Scan for the cell matching the given text and deliver its (X, Y) coordinate at center. 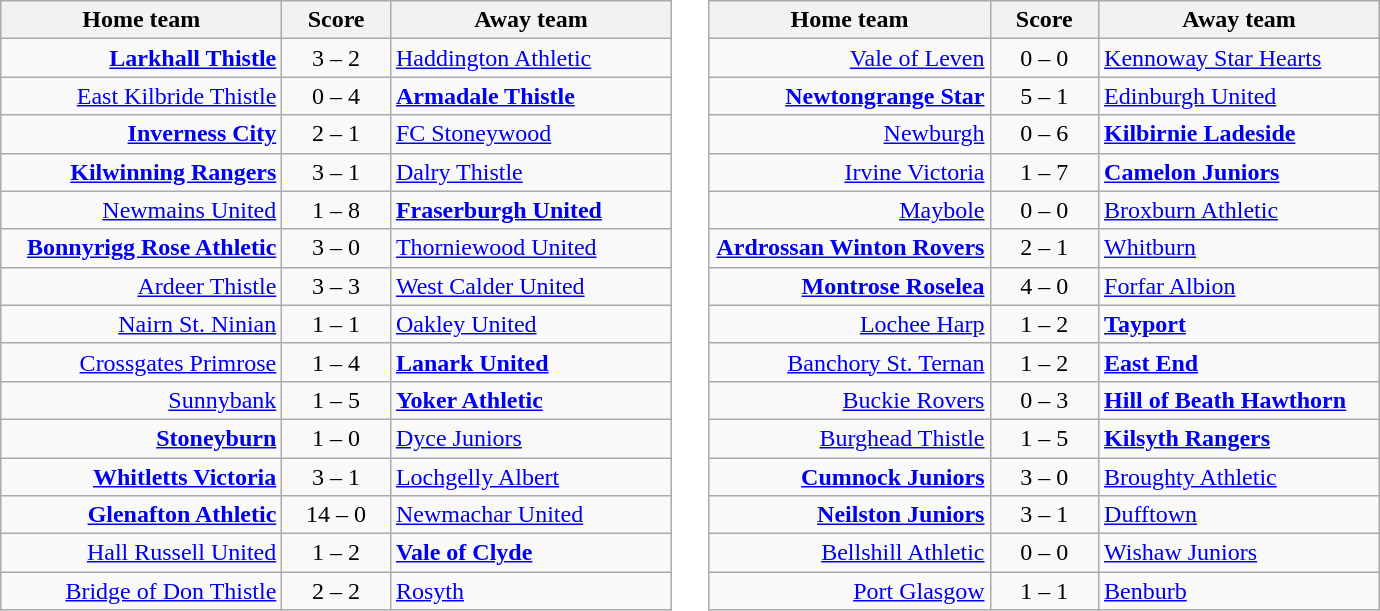
Dyce Juniors (530, 438)
Newtongrange Star (850, 96)
1 – 0 (336, 438)
Crossgates Primrose (142, 362)
Stoneyburn (142, 438)
Dalry Thistle (530, 172)
Thorniewood United (530, 248)
Lochgelly Albert (530, 477)
Sunnybank (142, 400)
Irvine Victoria (850, 172)
Camelon Juniors (1240, 172)
Montrose Roselea (850, 286)
Ardrossan Winton Rovers (850, 248)
5 – 1 (1044, 96)
Rosyth (530, 591)
Fraserburgh United (530, 210)
Glenafton Athletic (142, 515)
Benburb (1240, 591)
0 – 6 (1044, 134)
Edinburgh United (1240, 96)
Kilbirnie Ladeside (1240, 134)
Cumnock Juniors (850, 477)
West Calder United (530, 286)
Hill of Beath Hawthorn (1240, 400)
Broughty Athletic (1240, 477)
Haddington Athletic (530, 58)
Ardeer Thistle (142, 286)
Burghead Thistle (850, 438)
3 – 3 (336, 286)
Port Glasgow (850, 591)
Dufftown (1240, 515)
Bonnyrigg Rose Athletic (142, 248)
Armadale Thistle (530, 96)
3 – 2 (336, 58)
Whitburn (1240, 248)
Kennoway Star Hearts (1240, 58)
Yoker Athletic (530, 400)
Kilwinning Rangers (142, 172)
Tayport (1240, 324)
Hall Russell United (142, 553)
1 – 4 (336, 362)
Lanark United (530, 362)
Broxburn Athletic (1240, 210)
Vale of Leven (850, 58)
Maybole (850, 210)
0 – 4 (336, 96)
Oakley United (530, 324)
Bellshill Athletic (850, 553)
Neilston Juniors (850, 515)
Bridge of Don Thistle (142, 591)
FC Stoneywood (530, 134)
Nairn St. Ninian (142, 324)
East End (1240, 362)
Vale of Clyde (530, 553)
4 – 0 (1044, 286)
Forfar Albion (1240, 286)
Buckie Rovers (850, 400)
Newburgh (850, 134)
1 – 8 (336, 210)
Newmachar United (530, 515)
Whitletts Victoria (142, 477)
0 – 3 (1044, 400)
Inverness City (142, 134)
Kilsyth Rangers (1240, 438)
Larkhall Thistle (142, 58)
East Kilbride Thistle (142, 96)
Wishaw Juniors (1240, 553)
2 – 2 (336, 591)
Banchory St. Ternan (850, 362)
Lochee Harp (850, 324)
1 – 7 (1044, 172)
Newmains United (142, 210)
14 – 0 (336, 515)
